Locate the cell with the specified text and output its (X, Y) center coordinate. 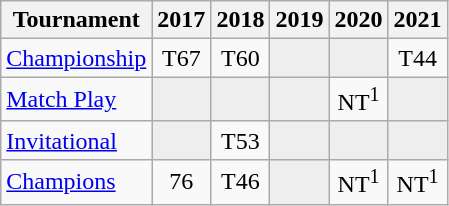
T60 (240, 58)
2021 (418, 20)
T46 (240, 182)
Invitational (76, 140)
T53 (240, 140)
Championship (76, 58)
T44 (418, 58)
2017 (182, 20)
2018 (240, 20)
76 (182, 182)
Tournament (76, 20)
Champions (76, 182)
2020 (358, 20)
Match Play (76, 100)
2019 (300, 20)
T67 (182, 58)
